Pinpoint the cell where the given text exists, returning its (x, y) midpoint coordinate. 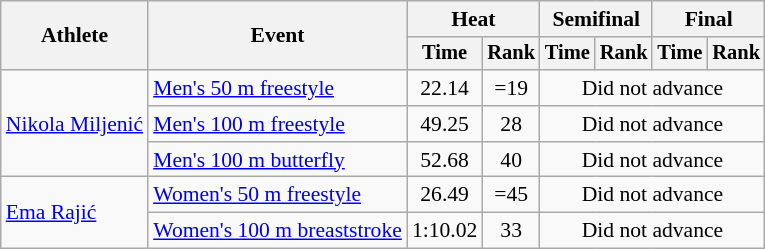
Men's 100 m butterfly (278, 160)
1:10.02 (444, 231)
Semifinal (596, 19)
49.25 (444, 124)
Athlete (74, 36)
=45 (511, 195)
28 (511, 124)
Heat (474, 19)
=19 (511, 88)
Women's 50 m freestyle (278, 195)
Nikola Miljenić (74, 124)
26.49 (444, 195)
Final (708, 19)
22.14 (444, 88)
40 (511, 160)
33 (511, 231)
52.68 (444, 160)
Men's 100 m freestyle (278, 124)
Women's 100 m breaststroke (278, 231)
Event (278, 36)
Men's 50 m freestyle (278, 88)
Ema Rajić (74, 212)
